Pinpoint the cell where the given text exists, returning its (X, Y) midpoint coordinate. 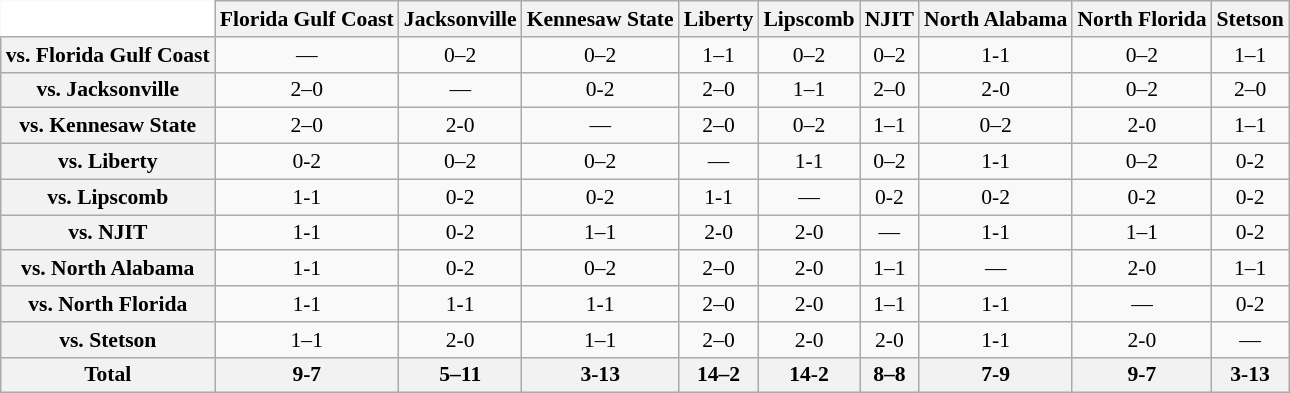
8–8 (890, 375)
North Florida (1142, 19)
Jacksonville (460, 19)
vs. Lipscomb (108, 197)
vs. North Florida (108, 304)
vs. Liberty (108, 162)
Florida Gulf Coast (307, 19)
vs. North Alabama (108, 269)
NJIT (890, 19)
Kennesaw State (600, 19)
vs. NJIT (108, 233)
Stetson (1250, 19)
5–11 (460, 375)
vs. Stetson (108, 340)
Liberty (719, 19)
vs. Florida Gulf Coast (108, 55)
14-2 (808, 375)
North Alabama (996, 19)
Lipscomb (808, 19)
Total (108, 375)
7-9 (996, 375)
vs. Kennesaw State (108, 126)
14–2 (719, 375)
vs. Jacksonville (108, 90)
